Locate the cell with the specified text and output its [x, y] center coordinate. 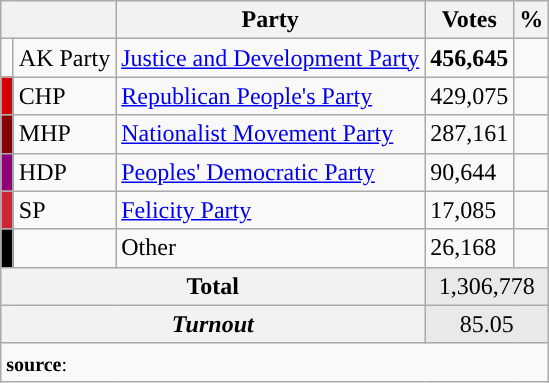
429,075 [470, 96]
Justice and Development Party [270, 58]
Nationalist Movement Party [270, 134]
Turnout [213, 324]
85.05 [487, 324]
Republican People's Party [270, 96]
Votes [470, 20]
source: [275, 362]
90,644 [470, 172]
Party [270, 20]
1,306,778 [487, 286]
Peoples' Democratic Party [270, 172]
CHP [64, 96]
Other [270, 248]
AK Party [64, 58]
Total [213, 286]
456,645 [470, 58]
Felicity Party [270, 210]
287,161 [470, 134]
MHP [64, 134]
HDP [64, 172]
% [532, 20]
26,168 [470, 248]
17,085 [470, 210]
SP [64, 210]
